Search for the cell housing the specified text and yield its [X, Y] center coordinate. 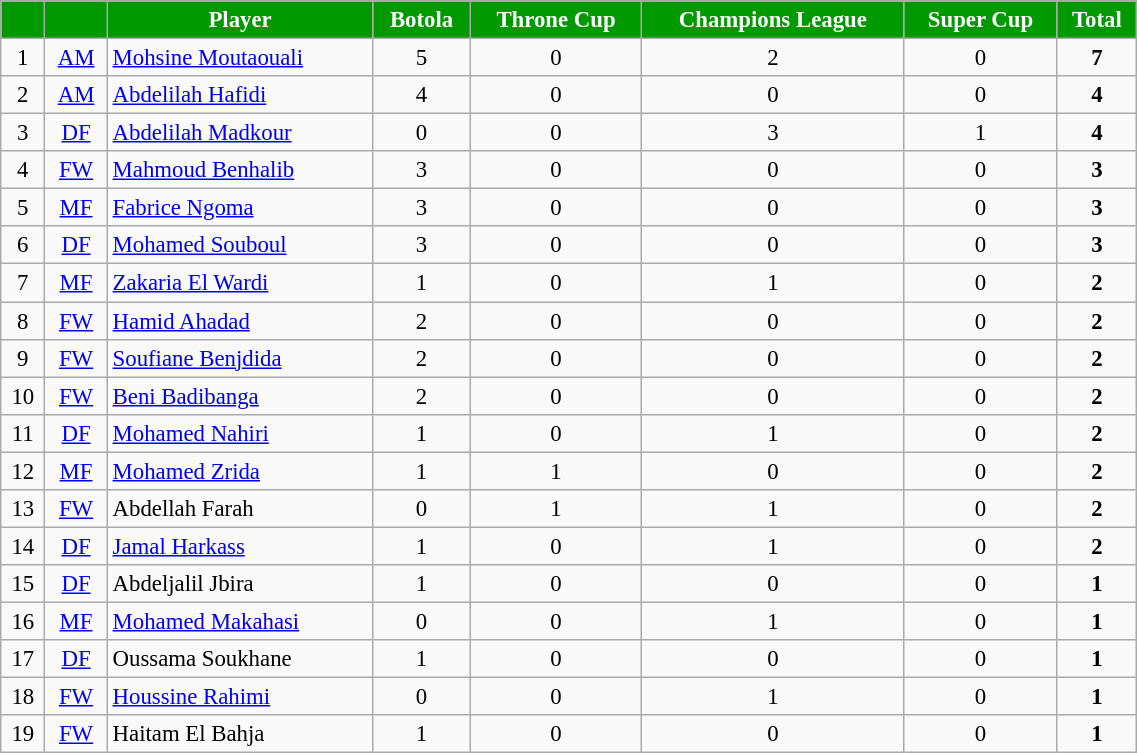
Super Cup [980, 20]
Beni Badibanga [240, 396]
16 [23, 621]
Oussama Soukhane [240, 659]
Abdellah Farah [240, 509]
Player [240, 20]
Jamal Harkass [240, 546]
11 [23, 433]
10 [23, 396]
14 [23, 546]
Abdelilah Hafidi [240, 95]
19 [23, 734]
Soufiane Benjdida [240, 358]
Botola [422, 20]
18 [23, 697]
Throne Cup [556, 20]
Total [1097, 20]
Hamid Ahadad [240, 321]
12 [23, 471]
15 [23, 584]
Mahmoud Benhalib [240, 170]
Abdelilah Madkour [240, 133]
6 [23, 245]
Mohsine Moutaouali [240, 58]
Champions League [773, 20]
Zakaria El Wardi [240, 283]
13 [23, 509]
17 [23, 659]
Mohamed Souboul [240, 245]
Houssine Rahimi [240, 697]
Mohamed Nahiri [240, 433]
Haitam El Bahja [240, 734]
Mohamed Zrida [240, 471]
8 [23, 321]
Fabrice Ngoma [240, 208]
9 [23, 358]
Abdeljalil Jbira [240, 584]
Mohamed Makahasi [240, 621]
